Return the [x, y] coordinate for the center point of the cell that contains the specified text.  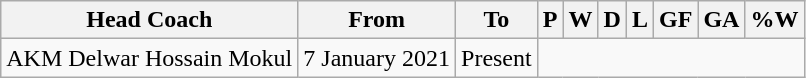
AKM Delwar Hossain Mokul [150, 58]
L [640, 20]
%W [774, 20]
Head Coach [150, 20]
GA [722, 20]
D [612, 20]
W [580, 20]
7 January 2021 [377, 58]
Present [497, 58]
GF [676, 20]
To [497, 20]
From [377, 20]
P [550, 20]
